Output the [X, Y] coordinate of the center of the cell containing the given text.  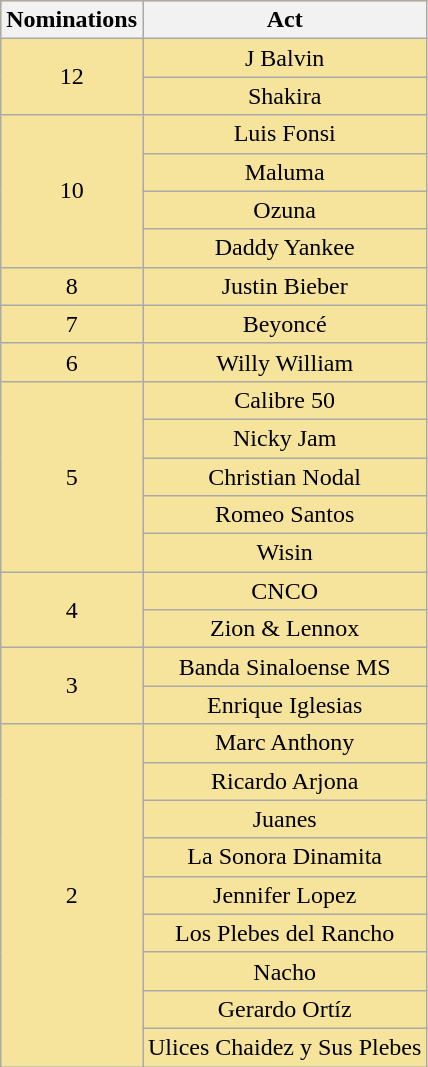
7 [72, 324]
J Balvin [284, 58]
12 [72, 77]
Christian Nodal [284, 477]
Wisin [284, 553]
CNCO [284, 591]
Gerardo Ortíz [284, 1009]
2 [72, 896]
5 [72, 476]
Nicky Jam [284, 438]
10 [72, 191]
Ricardo Arjona [284, 781]
Beyoncé [284, 324]
Ulices Chaidez y Sus Plebes [284, 1047]
4 [72, 610]
Los Plebes del Rancho [284, 933]
Act [284, 20]
Zion & Lennox [284, 629]
Ozuna [284, 210]
Luis Fonsi [284, 134]
Jennifer Lopez [284, 895]
6 [72, 362]
Romeo Santos [284, 515]
Banda Sinaloense MS [284, 667]
Juanes [284, 819]
Calibre 50 [284, 400]
Shakira [284, 96]
Justin Bieber [284, 286]
8 [72, 286]
3 [72, 686]
La Sonora Dinamita [284, 857]
Daddy Yankee [284, 248]
Marc Anthony [284, 743]
Willy William [284, 362]
Maluma [284, 172]
Nominations [72, 20]
Enrique Iglesias [284, 705]
Nacho [284, 971]
